Scan for the cell matching the given text and deliver its [X, Y] coordinate at center. 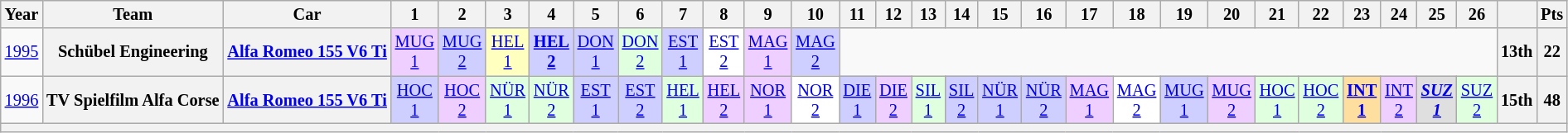
24 [1399, 14]
13 [928, 14]
INT2 [1399, 100]
9 [767, 14]
INT1 [1362, 100]
Team [133, 14]
15th [1517, 100]
23 [1362, 14]
SIL1 [928, 100]
11 [857, 14]
18 [1137, 14]
15 [999, 14]
4 [552, 14]
8 [724, 14]
NOR1 [767, 100]
19 [1183, 14]
16 [1044, 14]
Car [307, 14]
SUZ1 [1437, 100]
6 [641, 14]
14 [961, 14]
1 [414, 14]
12 [893, 14]
1996 [22, 100]
SUZ2 [1477, 100]
26 [1477, 14]
DIE1 [857, 100]
Year [22, 14]
48 [1551, 100]
SIL2 [961, 100]
3 [507, 14]
21 [1278, 14]
17 [1089, 14]
13th [1517, 52]
20 [1232, 14]
TV Spielfilm Alfa Corse [133, 100]
1995 [22, 52]
DON1 [596, 52]
7 [683, 14]
25 [1437, 14]
DON2 [641, 52]
5 [596, 14]
NOR2 [815, 100]
2 [462, 14]
10 [815, 14]
DIE2 [893, 100]
Schübel Engineering [133, 52]
Pts [1551, 14]
